Locate the cell with the specified text and output its (X, Y) center coordinate. 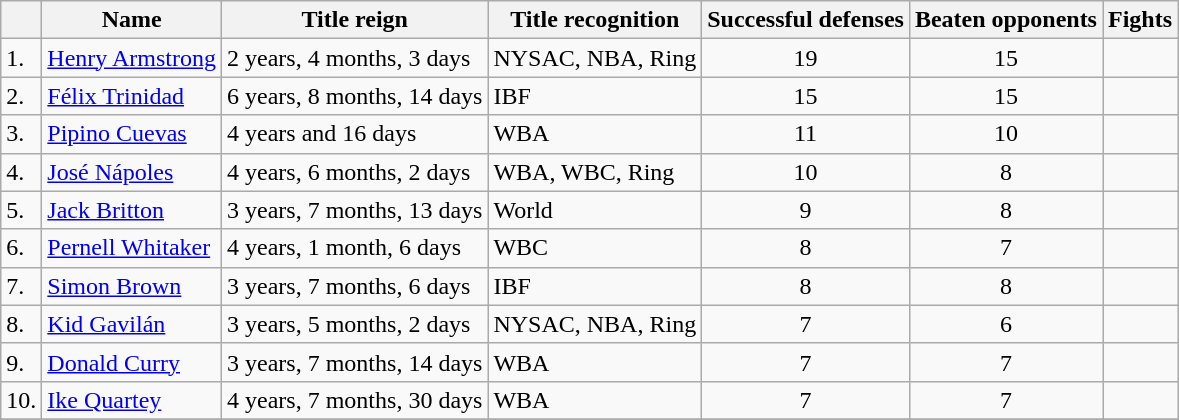
3 years, 7 months, 6 days (355, 286)
4. (22, 172)
Successful defenses (806, 20)
19 (806, 58)
Title recognition (595, 20)
José Nápoles (132, 172)
6 years, 8 months, 14 days (355, 96)
3. (22, 134)
Simon Brown (132, 286)
1. (22, 58)
Henry Armstrong (132, 58)
4 years, 7 months, 30 days (355, 400)
Félix Trinidad (132, 96)
3 years, 5 months, 2 days (355, 324)
3 years, 7 months, 14 days (355, 362)
7. (22, 286)
Pernell Whitaker (132, 248)
Donald Curry (132, 362)
Beaten opponents (1006, 20)
2. (22, 96)
3 years, 7 months, 13 days (355, 210)
9 (806, 210)
10. (22, 400)
4 years and 16 days (355, 134)
4 years, 1 month, 6 days (355, 248)
2 years, 4 months, 3 days (355, 58)
Pipino Cuevas (132, 134)
9. (22, 362)
Title reign (355, 20)
World (595, 210)
11 (806, 134)
6 (1006, 324)
Name (132, 20)
4 years, 6 months, 2 days (355, 172)
Fights (1140, 20)
Ike Quartey (132, 400)
Jack Britton (132, 210)
5. (22, 210)
8. (22, 324)
6. (22, 248)
Kid Gavilán (132, 324)
WBA, WBC, Ring (595, 172)
WBC (595, 248)
